Identify which cell holds the provided text, then report its (X, Y) central coordinate. 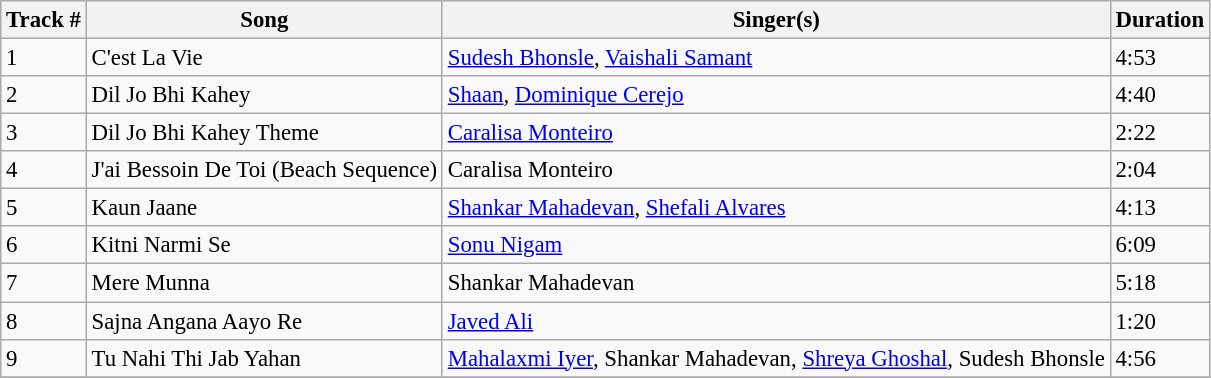
Dil Jo Bhi Kahey (264, 95)
Sudesh Bhonsle, Vaishali Samant (776, 58)
Javed Ali (776, 321)
Tu Nahi Thi Jab Yahan (264, 358)
7 (44, 283)
Song (264, 20)
8 (44, 321)
9 (44, 358)
Duration (1160, 20)
4:56 (1160, 358)
2:04 (1160, 170)
Shankar Mahadevan, Shefali Alvares (776, 208)
Sajna Angana Aayo Re (264, 321)
Kitni Narmi Se (264, 245)
6:09 (1160, 245)
Shankar Mahadevan (776, 283)
Dil Jo Bhi Kahey Theme (264, 133)
Singer(s) (776, 20)
2:22 (1160, 133)
5:18 (1160, 283)
Mahalaxmi Iyer, Shankar Mahadevan, Shreya Ghoshal, Sudesh Bhonsle (776, 358)
C'est La Vie (264, 58)
1:20 (1160, 321)
1 (44, 58)
2 (44, 95)
Kaun Jaane (264, 208)
6 (44, 245)
Mere Munna (264, 283)
4:53 (1160, 58)
4:40 (1160, 95)
Sonu Nigam (776, 245)
Shaan, Dominique Cerejo (776, 95)
J'ai Bessoin De Toi (Beach Sequence) (264, 170)
5 (44, 208)
4:13 (1160, 208)
Track # (44, 20)
3 (44, 133)
4 (44, 170)
